Output the [X, Y] coordinate of the center of the cell containing the given text.  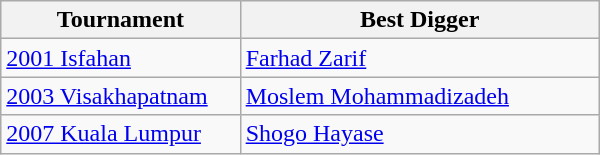
Shogo Hayase [420, 134]
2001 Isfahan [120, 58]
2003 Visakhapatnam [120, 96]
Best Digger [420, 20]
Tournament [120, 20]
2007 Kuala Lumpur [120, 134]
Farhad Zarif [420, 58]
Moslem Mohammadizadeh [420, 96]
